Return the [X, Y] coordinate for the center point of the cell that contains the specified text.  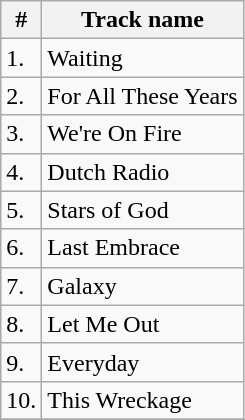
This Wreckage [142, 400]
6. [22, 248]
3. [22, 134]
Last Embrace [142, 248]
Track name [142, 20]
Everyday [142, 362]
Dutch Radio [142, 172]
1. [22, 58]
8. [22, 324]
Waiting [142, 58]
# [22, 20]
For All These Years [142, 96]
7. [22, 286]
Stars of God [142, 210]
2. [22, 96]
Let Me Out [142, 324]
10. [22, 400]
9. [22, 362]
5. [22, 210]
4. [22, 172]
Galaxy [142, 286]
We're On Fire [142, 134]
